From the cell containing the given text, extract its center point as [X, Y] coordinate. 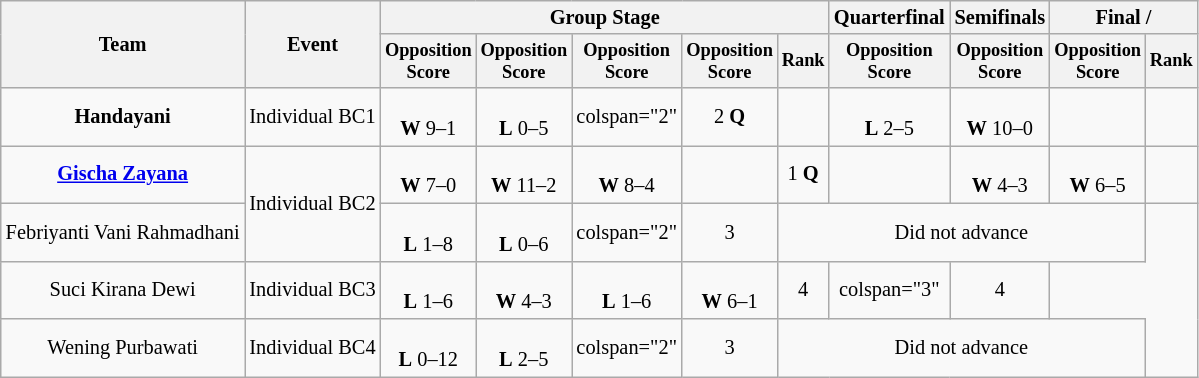
Febriyanti Vani Rahmadhani [123, 232]
Individual BC1 [312, 117]
L 0–5 [524, 117]
W 7–0 [428, 174]
Suci Kirana Dewi [123, 290]
Event [312, 44]
L 0–12 [428, 347]
W 10–0 [1000, 117]
L 1–8 [428, 232]
Semifinals [1000, 17]
W 6–5 [1098, 174]
Final / [1124, 17]
2 Q [730, 117]
L 0–6 [524, 232]
Handayani [123, 117]
W 8–4 [627, 174]
Team [123, 44]
W 9–1 [428, 117]
Individual BC4 [312, 347]
Wening Purbawati [123, 347]
colspan="3" [890, 290]
Individual BC3 [312, 290]
Individual BC2 [312, 202]
Gischa Zayana [123, 174]
Group Stage [604, 17]
W 11–2 [524, 174]
W 6–1 [730, 290]
1 Q [803, 174]
Quarterfinal [890, 17]
